From the cell containing the given text, extract its center point as [x, y] coordinate. 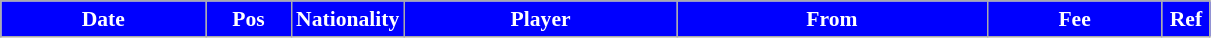
Fee [1074, 19]
Date [104, 19]
Nationality [348, 19]
From [832, 19]
Ref [1186, 19]
Pos [248, 19]
Player [540, 19]
